Return (x, y) of the center of cell containing provided text 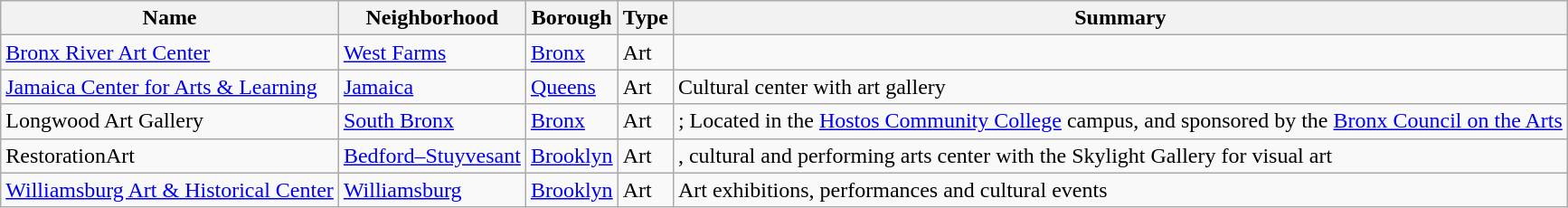
Art exhibitions, performances and cultural events (1119, 190)
South Bronx (432, 121)
Williamsburg (432, 190)
RestorationArt (170, 156)
Cultural center with art gallery (1119, 87)
, cultural and performing arts center with the Skylight Gallery for visual art (1119, 156)
Williamsburg Art & Historical Center (170, 190)
Neighborhood (432, 18)
; Located in the Hostos Community College campus, and sponsored by the Bronx Council on the Arts (1119, 121)
Queens (571, 87)
Type (646, 18)
Name (170, 18)
Longwood Art Gallery (170, 121)
Summary (1119, 18)
Bronx River Art Center (170, 52)
Jamaica (432, 87)
Jamaica Center for Arts & Learning (170, 87)
West Farms (432, 52)
Bedford–Stuyvesant (432, 156)
Borough (571, 18)
